Search for the cell housing the specified text and yield its [X, Y] center coordinate. 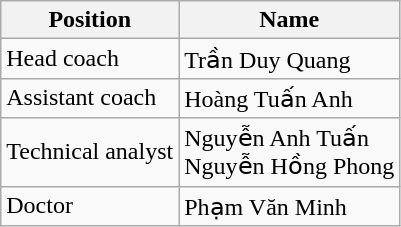
Technical analyst [90, 152]
Trần Duy Quang [290, 59]
Name [290, 20]
Phạm Văn Minh [290, 206]
Nguyễn Anh Tuấn Nguyễn Hồng Phong [290, 152]
Hoàng Tuấn Anh [290, 98]
Assistant coach [90, 98]
Head coach [90, 59]
Doctor [90, 206]
Position [90, 20]
